Find where the given text appears and provide that cell's center as [x, y] coordinate. 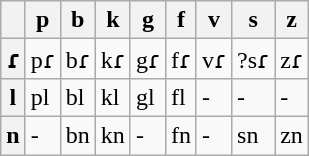
bl [78, 97]
zn [292, 135]
z [292, 20]
kɾ [112, 59]
fn [180, 135]
bɾ [78, 59]
n [13, 135]
p [42, 20]
ɾ [13, 59]
fl [180, 97]
pɾ [42, 59]
zɾ [292, 59]
sn [254, 135]
b [78, 20]
vɾ [214, 59]
?sɾ [254, 59]
gl [148, 97]
k [112, 20]
s [254, 20]
fɾ [180, 59]
l [13, 97]
gɾ [148, 59]
g [148, 20]
kl [112, 97]
bn [78, 135]
v [214, 20]
f [180, 20]
pl [42, 97]
kn [112, 135]
